Extract the (X, Y) coordinate from the center of the cell holding the provided text.  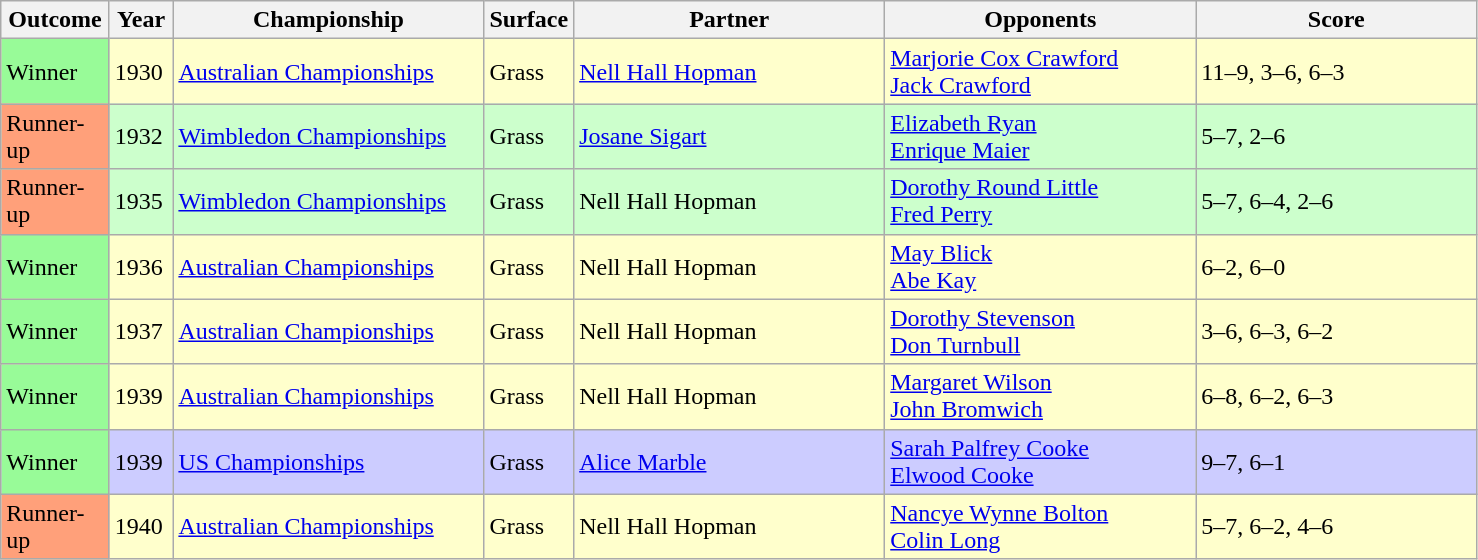
Outcome (56, 20)
Elizabeth Ryan Enrique Maier (1040, 136)
1932 (141, 136)
Josane Sigart (730, 136)
Dorothy Round Little Fred Perry (1040, 202)
9–7, 6–1 (1336, 462)
Year (141, 20)
5–7, 2–6 (1336, 136)
Opponents (1040, 20)
Margaret Wilson John Bromwich (1040, 396)
3–6, 6–3, 6–2 (1336, 332)
May Blick Abe Kay (1040, 266)
6–2, 6–0 (1336, 266)
Surface (529, 20)
Sarah Palfrey Cooke Elwood Cooke (1040, 462)
Score (1336, 20)
Partner (730, 20)
1935 (141, 202)
11–9, 3–6, 6–3 (1336, 72)
6–8, 6–2, 6–3 (1336, 396)
1936 (141, 266)
US Championships (328, 462)
Alice Marble (730, 462)
Marjorie Cox Crawford Jack Crawford (1040, 72)
5–7, 6–2, 4–6 (1336, 526)
1930 (141, 72)
Championship (328, 20)
1937 (141, 332)
1940 (141, 526)
5–7, 6–4, 2–6 (1336, 202)
Dorothy Stevenson Don Turnbull (1040, 332)
Nancye Wynne Bolton Colin Long (1040, 526)
